Search for the cell housing the specified text and yield its (x, y) center coordinate. 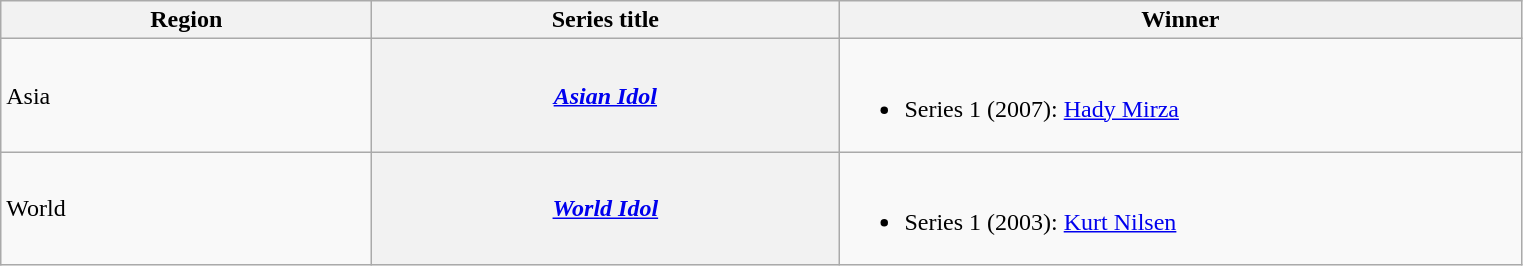
World (186, 208)
World Idol (606, 208)
Series title (606, 20)
Winner (1180, 20)
Asia (186, 96)
Region (186, 20)
Series 1 (2007): Hady Mirza (1180, 96)
Asian Idol (606, 96)
Series 1 (2003): Kurt Nilsen (1180, 208)
